Find where the given text appears and provide that cell's center as [x, y] coordinate. 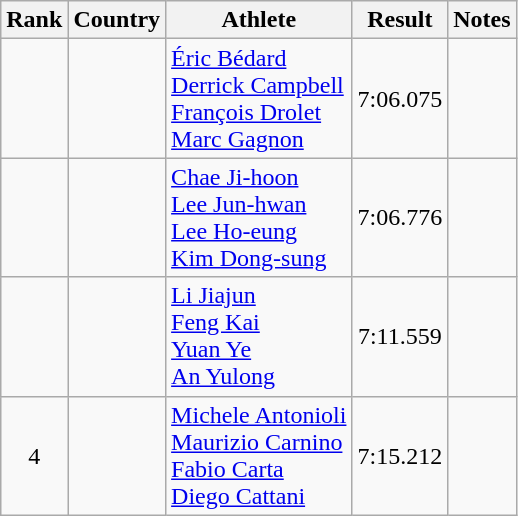
7:11.559 [400, 336]
Result [400, 20]
Rank [34, 20]
Éric Bédard Derrick Campbell François Drolet Marc Gagnon [259, 98]
Country [117, 20]
7:06.776 [400, 218]
Athlete [259, 20]
7:06.075 [400, 98]
4 [34, 456]
Notes [482, 20]
Li Jiajun Feng Kai Yuan Ye An Yulong [259, 336]
Michele Antonioli Maurizio Carnino Fabio Carta Diego Cattani [259, 456]
7:15.212 [400, 456]
Chae Ji-hoon Lee Jun-hwan Lee Ho-eung Kim Dong-sung [259, 218]
